Identify which cell holds the provided text, then report its [x, y] central coordinate. 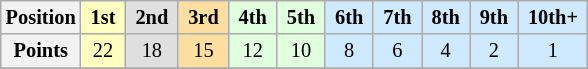
7th [397, 17]
2 [494, 51]
10th+ [553, 17]
6th [349, 17]
Points [41, 51]
8th [446, 17]
6 [397, 51]
12 [253, 51]
4 [446, 51]
10 [301, 51]
22 [104, 51]
1 [553, 51]
3rd [203, 17]
15 [203, 51]
8 [349, 51]
4th [253, 17]
9th [494, 17]
2nd [152, 17]
18 [152, 51]
Position [41, 17]
1st [104, 17]
5th [301, 17]
